Locate the cell with the specified text and output its [x, y] center coordinate. 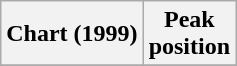
Peakposition [189, 34]
Chart (1999) [72, 34]
